Capture the cell that displays the provided text and extract its (X, Y) central coordinate. 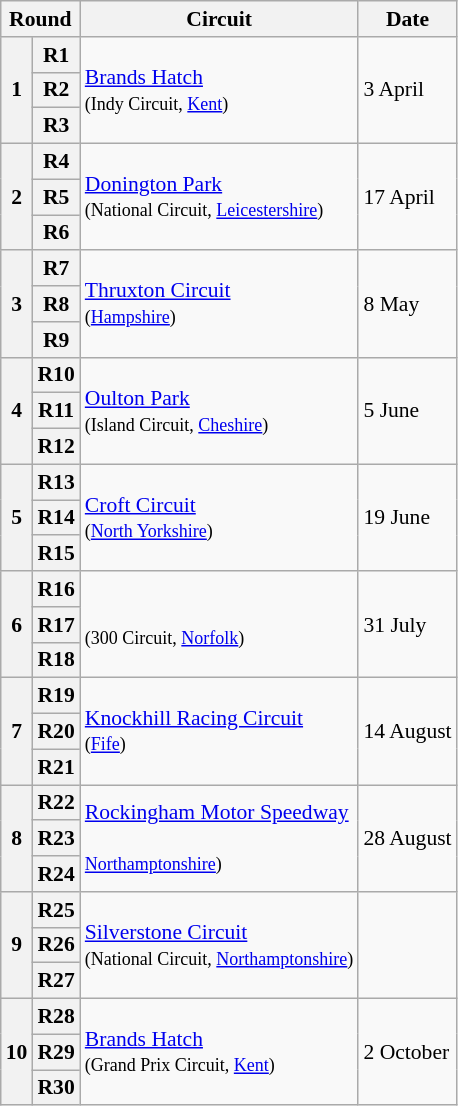
5 June (407, 410)
R6 (56, 233)
R4 (56, 162)
3 April (407, 90)
Date (407, 19)
R11 (56, 411)
R22 (56, 803)
R28 (56, 1017)
R20 (56, 732)
5 (17, 518)
Oulton Park(Island Circuit, Cheshire) (220, 410)
R5 (56, 197)
Thruxton Circuit(Hampshire) (220, 304)
6 (17, 624)
9 (17, 946)
R23 (56, 839)
R16 (56, 589)
10 (17, 1052)
R3 (56, 126)
R29 (56, 1052)
R1 (56, 55)
R2 (56, 90)
3 (17, 304)
R17 (56, 625)
Rockingham Motor SpeedwayNorthamptonshire) (220, 838)
(300 Circuit, Norfolk) (220, 624)
8 May (407, 304)
Brands Hatch(Grand Prix Circuit, Kent) (220, 1052)
R25 (56, 910)
Brands Hatch(Indy Circuit, Kent) (220, 90)
7 (17, 732)
R9 (56, 340)
Croft Circuit(North Yorkshire) (220, 518)
19 June (407, 518)
R7 (56, 269)
28 August (407, 838)
4 (17, 410)
R13 (56, 482)
Knockhill Racing Circuit(Fife) (220, 732)
2 (17, 198)
Silverstone Circuit(National Circuit, Northamptonshire) (220, 946)
R19 (56, 696)
R12 (56, 447)
R14 (56, 518)
R15 (56, 554)
1 (17, 90)
R10 (56, 375)
R27 (56, 981)
R30 (56, 1088)
R18 (56, 660)
Round (40, 19)
R26 (56, 945)
14 August (407, 732)
R24 (56, 874)
R21 (56, 767)
31 July (407, 624)
17 April (407, 198)
2 October (407, 1052)
R8 (56, 304)
8 (17, 838)
Circuit (220, 19)
Donington Park(National Circuit, Leicestershire) (220, 198)
